Return the [X, Y] coordinate for the center point of the cell that contains the specified text.  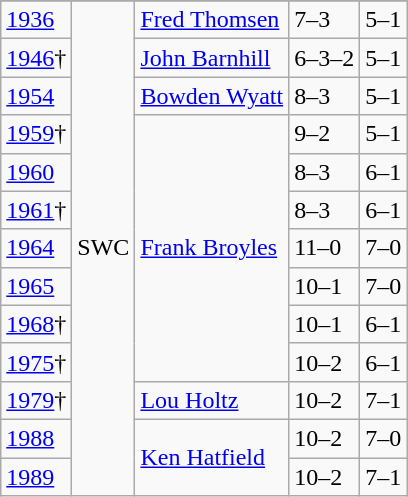
6–3–2 [324, 58]
1968† [36, 324]
SWC [104, 248]
1936 [36, 20]
1954 [36, 96]
11–0 [324, 248]
1975† [36, 362]
1989 [36, 477]
7–3 [324, 20]
Bowden Wyatt [212, 96]
Fred Thomsen [212, 20]
Ken Hatfield [212, 457]
1959† [36, 134]
Frank Broyles [212, 248]
1961† [36, 210]
1979† [36, 400]
1965 [36, 286]
1960 [36, 172]
John Barnhill [212, 58]
9–2 [324, 134]
1946† [36, 58]
1964 [36, 248]
Lou Holtz [212, 400]
1988 [36, 438]
